For the text-containing cell, return its midpoint in [X, Y] coordinate format. 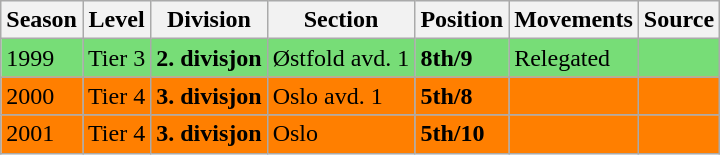
Level [116, 20]
Section [341, 20]
Movements [574, 20]
5th/10 [462, 134]
Relegated [574, 58]
Østfold avd. 1 [341, 58]
Season [42, 20]
Tier 3 [116, 58]
1999 [42, 58]
Division [209, 20]
2001 [42, 134]
Oslo [341, 134]
Source [678, 20]
8th/9 [462, 58]
5th/8 [462, 96]
2. divisjon [209, 58]
Oslo avd. 1 [341, 96]
2000 [42, 96]
Position [462, 20]
